Locate the cell with the specified text and output its (X, Y) center coordinate. 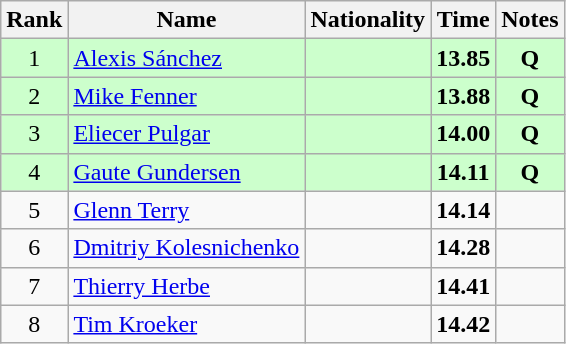
8 (34, 324)
4 (34, 172)
Nationality (368, 20)
7 (34, 286)
Thierry Herbe (186, 286)
14.11 (464, 172)
2 (34, 96)
Name (186, 20)
Alexis Sánchez (186, 58)
14.28 (464, 248)
Mike Fenner (186, 96)
Tim Kroeker (186, 324)
3 (34, 134)
13.85 (464, 58)
Gaute Gundersen (186, 172)
14.41 (464, 286)
Dmitriy Kolesnichenko (186, 248)
Rank (34, 20)
14.00 (464, 134)
5 (34, 210)
Time (464, 20)
Glenn Terry (186, 210)
13.88 (464, 96)
14.14 (464, 210)
6 (34, 248)
14.42 (464, 324)
Notes (530, 20)
Eliecer Pulgar (186, 134)
1 (34, 58)
